For the text-containing cell, return its midpoint in (X, Y) coordinate format. 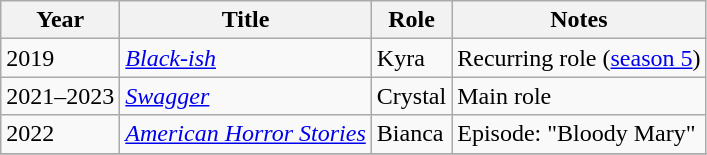
Year (60, 20)
Kyra (411, 58)
Main role (579, 96)
Episode: "Bloody Mary" (579, 134)
2022 (60, 134)
Crystal (411, 96)
Title (246, 20)
Swagger (246, 96)
Role (411, 20)
American Horror Stories (246, 134)
Recurring role (season 5) (579, 58)
Bianca (411, 134)
2021–2023 (60, 96)
2019 (60, 58)
Black-ish (246, 58)
Notes (579, 20)
